Determine the [X, Y] coordinate at the center of the cell enclosing the given text.  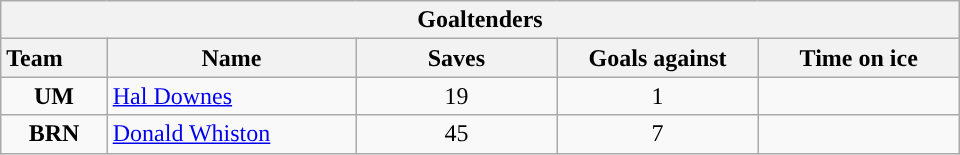
Donald Whiston [232, 134]
1 [658, 96]
7 [658, 134]
Saves [456, 58]
Goals against [658, 58]
Goaltenders [480, 20]
19 [456, 96]
45 [456, 134]
Team [54, 58]
Hal Downes [232, 96]
BRN [54, 134]
Time on ice [858, 58]
UM [54, 96]
Name [232, 58]
